Pinpoint the cell where the given text exists, returning its [X, Y] midpoint coordinate. 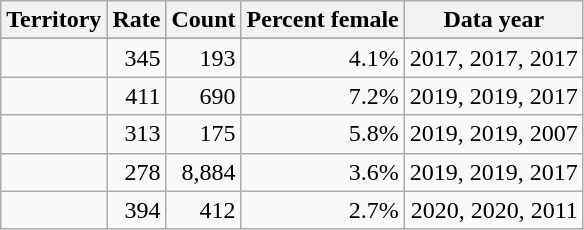
412 [204, 210]
Count [204, 20]
4.1% [322, 58]
5.8% [322, 134]
7.2% [322, 96]
2019, 2019, 2007 [494, 134]
Territory [54, 20]
175 [204, 134]
Data year [494, 20]
2020, 2020, 2011 [494, 210]
394 [136, 210]
Rate [136, 20]
3.6% [322, 172]
2017, 2017, 2017 [494, 58]
411 [136, 96]
345 [136, 58]
193 [204, 58]
690 [204, 96]
278 [136, 172]
2.7% [322, 210]
8,884 [204, 172]
313 [136, 134]
Percent female [322, 20]
